For the text-containing cell, return its midpoint in [X, Y] coordinate format. 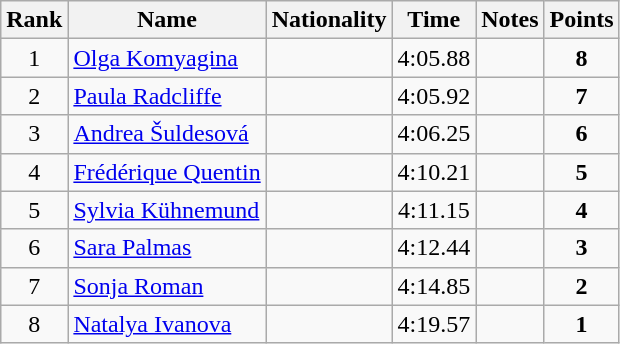
Time [434, 20]
4:19.57 [434, 324]
4:14.85 [434, 286]
Nationality [329, 20]
Andrea Šuldesová [167, 134]
Name [167, 20]
Sonja Roman [167, 286]
4:12.44 [434, 248]
4:05.88 [434, 58]
4:11.15 [434, 210]
Natalya Ivanova [167, 324]
4:05.92 [434, 96]
4:10.21 [434, 172]
Sylvia Kühnemund [167, 210]
Paula Radcliffe [167, 96]
Olga Komyagina [167, 58]
Notes [510, 20]
Points [582, 20]
4:06.25 [434, 134]
Frédérique Quentin [167, 172]
Rank [34, 20]
Sara Palmas [167, 248]
